Provide the [X, Y] coordinate of the cell's center where the given text is located.  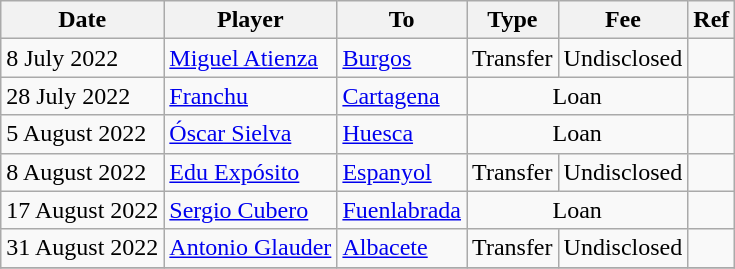
Burgos [402, 58]
Edu Expósito [250, 172]
8 July 2022 [82, 58]
Franchu [250, 96]
Óscar Sielva [250, 134]
Miguel Atienza [250, 58]
17 August 2022 [82, 210]
Player [250, 20]
Ref [712, 20]
Espanyol [402, 172]
To [402, 20]
Sergio Cubero [250, 210]
28 July 2022 [82, 96]
31 August 2022 [82, 248]
Cartagena [402, 96]
Albacete [402, 248]
Huesca [402, 134]
Type [513, 20]
Antonio Glauder [250, 248]
8 August 2022 [82, 172]
Fuenlabrada [402, 210]
5 August 2022 [82, 134]
Date [82, 20]
Fee [623, 20]
